Pinpoint the cell where the given text exists, returning its (X, Y) midpoint coordinate. 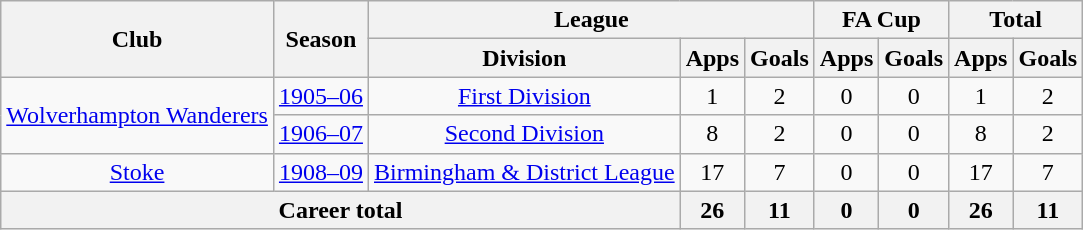
First Division (524, 96)
Stoke (138, 172)
Club (138, 39)
FA Cup (881, 20)
Career total (340, 210)
Birmingham & District League (524, 172)
Total (1016, 20)
1908–09 (320, 172)
1906–07 (320, 134)
League (591, 20)
1905–06 (320, 96)
Season (320, 39)
Wolverhampton Wanderers (138, 115)
Division (524, 58)
Second Division (524, 134)
